For the text-containing cell, return its midpoint in [X, Y] coordinate format. 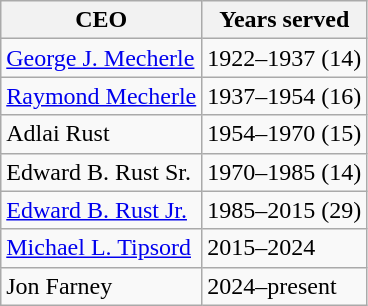
Adlai Rust [102, 134]
Edward B. Rust Sr. [102, 172]
1937–1954 (16) [284, 96]
1922–1937 (14) [284, 58]
Michael L. Tipsord [102, 248]
1985–2015 (29) [284, 210]
Jon Farney [102, 286]
2024–present [284, 286]
2015–2024 [284, 248]
1970–1985 (14) [284, 172]
Raymond Mecherle [102, 96]
George J. Mecherle [102, 58]
CEO [102, 20]
Years served [284, 20]
Edward B. Rust Jr. [102, 210]
1954–1970 (15) [284, 134]
